Provide the (X, Y) coordinate of the cell's center where the given text is located.  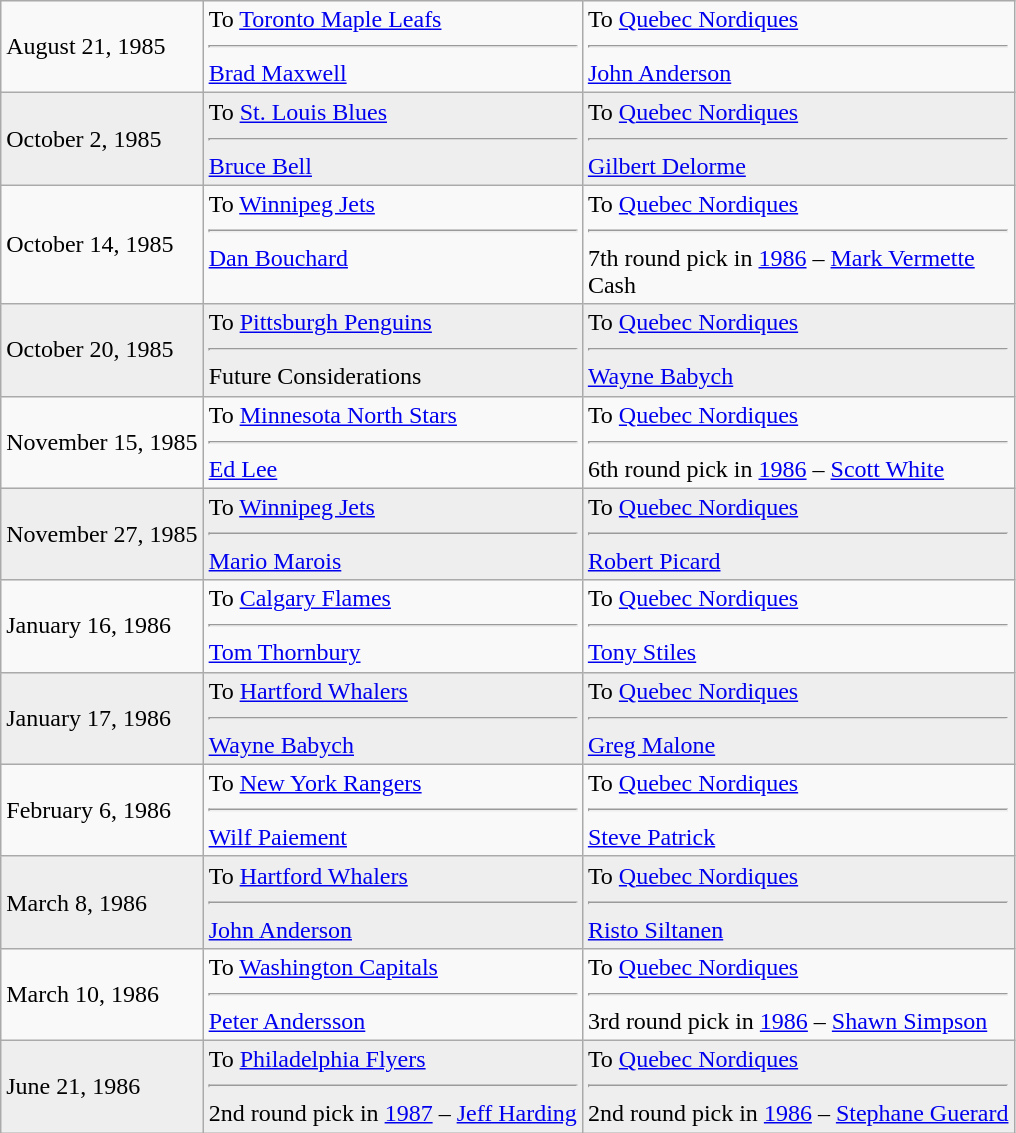
To Quebec Nordiques2nd round pick in 1986 – Stephane Guerard (798, 1086)
To New York RangersWilf Paiement (392, 810)
To Hartford WhalersWayne Babych (392, 718)
To Quebec NordiquesGreg Malone (798, 718)
To Pittsburgh PenguinsFuture Considerations (392, 350)
To Calgary FlamesTom Thornbury (392, 626)
November 15, 1985 (102, 442)
March 8, 1986 (102, 902)
To Washington CapitalsPeter Andersson (392, 994)
To Quebec NordiquesSteve Patrick (798, 810)
To Quebec NordiquesRisto Siltanen (798, 902)
November 27, 1985 (102, 534)
To Quebec NordiquesJohn Anderson (798, 47)
To Hartford WhalersJohn Anderson (392, 902)
March 10, 1986 (102, 994)
June 21, 1986 (102, 1086)
January 16, 1986 (102, 626)
To Quebec Nordiques7th round pick in 1986 – Mark Vermette Cash (798, 244)
To Quebec NordiquesTony Stiles (798, 626)
October 20, 1985 (102, 350)
To St. Louis BluesBruce Bell (392, 139)
October 14, 1985 (102, 244)
February 6, 1986 (102, 810)
January 17, 1986 (102, 718)
August 21, 1985 (102, 47)
To Toronto Maple LeafsBrad Maxwell (392, 47)
To Quebec NordiquesRobert Picard (798, 534)
To Minnesota North StarsEd Lee (392, 442)
To Philadelphia Flyers2nd round pick in 1987 – Jeff Harding (392, 1086)
To Quebec Nordiques3rd round pick in 1986 – Shawn Simpson (798, 994)
To Quebec NordiquesGilbert Delorme (798, 139)
To Winnipeg JetsMario Marois (392, 534)
To Winnipeg JetsDan Bouchard (392, 244)
October 2, 1985 (102, 139)
To Quebec NordiquesWayne Babych (798, 350)
To Quebec Nordiques6th round pick in 1986 – Scott White (798, 442)
